Provide the [x, y] coordinate of the cell's center where the given text is located.  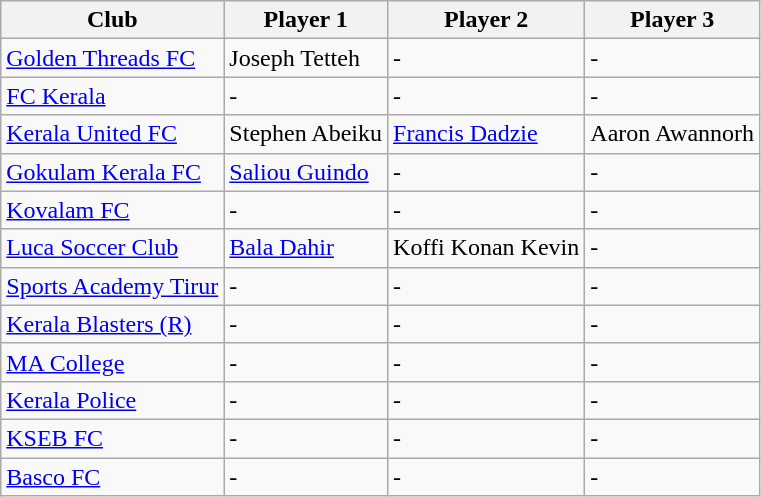
Kovalam FC [112, 210]
Luca Soccer Club [112, 248]
KSEB FC [112, 438]
Bala Dahir [306, 248]
Saliou Guindo [306, 172]
Gokulam Kerala FC [112, 172]
Stephen Abeiku [306, 134]
Sports Academy Tirur [112, 286]
Club [112, 20]
FC Kerala [112, 96]
Kerala United FC [112, 134]
Koffi Konan Kevin [486, 248]
Francis Dadzie [486, 134]
MA College [112, 362]
Joseph Tetteh [306, 58]
Kerala Police [112, 400]
Basco FC [112, 477]
Golden Threads FC [112, 58]
Player 3 [672, 20]
Kerala Blasters (R) [112, 324]
Player 2 [486, 20]
Aaron Awannorh [672, 134]
Player 1 [306, 20]
